For the text-containing cell, return its midpoint in (X, Y) coordinate format. 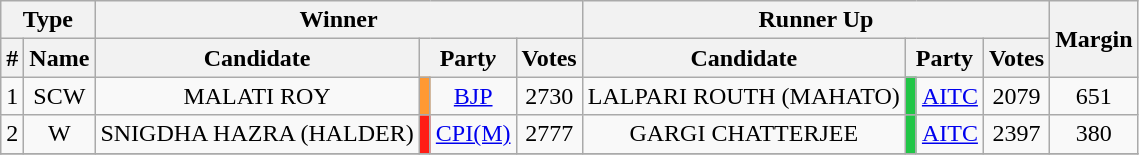
1 (12, 96)
2079 (1016, 96)
Runner Up (816, 20)
Name (60, 58)
2397 (1016, 134)
Margin (1094, 39)
Type (48, 20)
MALATI ROY (257, 96)
GARGI CHATTERJEE (744, 134)
SCW (60, 96)
2 (12, 134)
2730 (549, 96)
W (60, 134)
BJP (473, 96)
# (12, 58)
Winner (338, 20)
651 (1094, 96)
CPI(M) (473, 134)
LALPARI ROUTH (MAHATO) (744, 96)
380 (1094, 134)
2777 (549, 134)
SNIGDHA HAZRA (HALDER) (257, 134)
